Extract the [x, y] coordinate from the center of the cell holding the provided text.  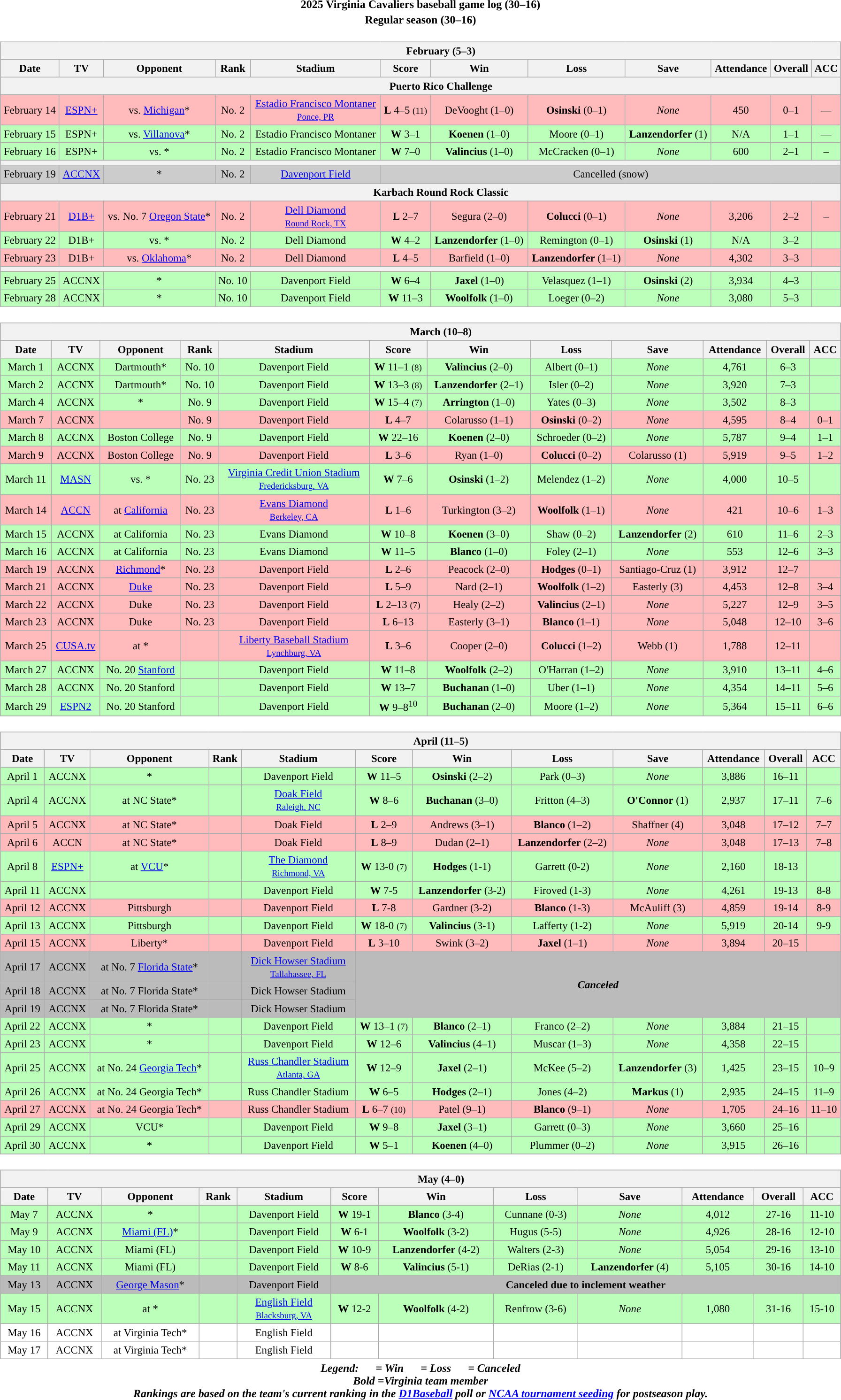
Buchanan (2–0) [479, 706]
29-16 [778, 1249]
10–9 [824, 1068]
Nard (2–1) [479, 586]
May 16 [24, 1332]
W 13–7 [398, 687]
Valincius (1–0) [479, 152]
W 6-1 [355, 1231]
Moore (0–1) [576, 134]
Cancelled (snow) [611, 174]
3–4 [825, 586]
5–6 [825, 687]
CUSA.tv [76, 646]
Patel (9–1) [462, 1109]
Jaxel (3–1) [462, 1127]
March 25 [26, 646]
L 2–13 (7) [398, 604]
11–9 [824, 1092]
Arrington (1–0) [479, 402]
Markus (1) [658, 1092]
Liberty* [149, 943]
Colucci (1–2) [571, 646]
4,354 [735, 687]
2–2 [791, 216]
Jaxel (2–1) [462, 1068]
23–15 [786, 1068]
3,502 [735, 402]
4,012 [718, 1214]
17–11 [786, 800]
March 15 [26, 534]
Blanco (1–0) [479, 551]
Albert (0–1) [571, 367]
10–6 [788, 510]
4,859 [734, 908]
April (11–5) [420, 741]
31-16 [778, 1309]
McKee (5–2) [562, 1068]
3,894 [734, 943]
W 11–3 [405, 298]
9–5 [788, 455]
April 18 [23, 991]
15-10 [822, 1309]
February 15 [30, 134]
Woolfolk (2–2) [479, 670]
Yates (0–3) [571, 402]
Hodges (1-1) [462, 866]
W 11–8 [398, 670]
Andrews (3–1) [462, 824]
February 23 [30, 258]
W 19-1 [355, 1214]
Valincius (3-1) [462, 925]
13-10 [822, 1249]
12–10 [788, 622]
February 22 [30, 240]
4–3 [791, 280]
Osinski (0–1) [576, 110]
Woolfolk (1–0) [479, 298]
Lanzendorfer (3) [658, 1068]
20–15 [786, 943]
7–8 [824, 842]
Blanco (9–1) [562, 1109]
March 2 [26, 385]
8-9 [824, 908]
W 7–0 [405, 152]
April 17 [23, 967]
March 8 [26, 438]
L 4–7 [398, 420]
April 8 [23, 866]
Barfield (1–0) [479, 258]
March 4 [26, 402]
Velasquez (1–1) [576, 280]
20-14 [786, 925]
March 7 [26, 420]
W 8-6 [355, 1267]
12–9 [788, 604]
Schroeder (0–2) [571, 438]
Miami (FL)* [150, 1231]
Moore (1–2) [571, 706]
14–11 [788, 687]
4,000 [735, 479]
May (4–0) [420, 1179]
Healy (2–2) [479, 604]
Webb (1) [658, 646]
May 15 [24, 1309]
McAuliff (3) [658, 908]
W 5–1 [384, 1145]
Lanzendorfer (3-2) [462, 890]
17–12 [786, 824]
W 8–6 [384, 800]
Koenen (3–0) [479, 534]
1,705 [734, 1109]
5,048 [735, 622]
3,660 [734, 1127]
Shaw (0–2) [571, 534]
4,358 [734, 1044]
Woolfolk (1–1) [571, 510]
W 9–8 [384, 1127]
W 11–1 (8) [398, 367]
April 22 [23, 1026]
May 11 [24, 1267]
15–11 [788, 706]
English FieldBlacksburg, VA [284, 1309]
L 2–6 [398, 569]
Lanzendorfer (1) [668, 134]
April 19 [23, 1008]
April 11 [23, 890]
April 15 [23, 943]
2,937 [734, 800]
17–13 [786, 842]
W 13–1 (7) [384, 1026]
L 5–9 [398, 586]
4,761 [735, 367]
Koenen (2–0) [479, 438]
5,787 [735, 438]
4,302 [741, 258]
5,054 [718, 1249]
Woolfolk (4-2) [436, 1309]
Richmond* [140, 569]
28-16 [778, 1231]
April 23 [23, 1044]
Blanco (3-4) [436, 1214]
7–3 [788, 385]
9–4 [788, 438]
Easterly (3–1) [479, 622]
11-10 [822, 1214]
DeRias (2-1) [536, 1267]
March 1 [26, 367]
Lanzendorfer (4-2) [436, 1249]
February 25 [30, 280]
13–11 [788, 670]
Lafferty (1-2) [562, 925]
18-13 [786, 866]
Garrett (0–3) [562, 1127]
19-14 [786, 908]
Lanzendorfer (2–2) [562, 842]
February 14 [30, 110]
L 4–5 (11) [405, 110]
W 7-5 [384, 890]
Koenen (1–0) [479, 134]
March 29 [26, 706]
3,206 [741, 216]
22–15 [786, 1044]
W 6–5 [384, 1092]
Evans DiamondBerkeley, CA [294, 510]
Melendez (1–2) [571, 479]
Peacock (2–0) [479, 569]
May 17 [24, 1350]
8–4 [788, 420]
April 25 [23, 1068]
April 4 [23, 800]
March 19 [26, 569]
W 3–1 [405, 134]
11–6 [788, 534]
7–7 [824, 824]
Blanco (1–2) [562, 824]
W 4–2 [405, 240]
8-8 [824, 890]
W 18-0 (7) [384, 925]
Woolfolk (1–2) [571, 586]
W 10–8 [398, 534]
2–1 [791, 152]
March 9 [26, 455]
7–6 [824, 800]
5,227 [735, 604]
May 9 [24, 1231]
February 28 [30, 298]
3,912 [735, 569]
Franco (2–2) [562, 1026]
Remington (0–1) [576, 240]
4,261 [734, 890]
1,788 [735, 646]
Osinski (1) [668, 240]
12-10 [822, 1231]
O'Harran (1–2) [571, 670]
Dell DiamondRound Rock, TX [315, 216]
1–3 [825, 510]
24–15 [786, 1092]
Shaffner (4) [658, 824]
Doak FieldRaleigh, NC [298, 800]
Loeger (0–2) [576, 298]
W 13-0 (7) [384, 866]
Valincius (5-1) [436, 1267]
14-10 [822, 1267]
Osinski (2–2) [462, 777]
May 7 [24, 1214]
Jaxel (1–0) [479, 280]
Valincius (2–0) [479, 367]
1,080 [718, 1309]
Park (0–3) [562, 777]
March 22 [26, 604]
Walters (2-3) [536, 1249]
11–10 [824, 1109]
Estadio Francisco MontanerPonce, PR [315, 110]
L 2–9 [384, 824]
Dick Howser StadiumTallahassee, FL [298, 967]
at VCU* [149, 866]
Hugus (5-5) [536, 1231]
May 13 [24, 1285]
March 11 [26, 479]
MASN [76, 479]
19-13 [786, 890]
Puerto Rico Challenge [420, 86]
Jaxel (1–1) [562, 943]
27-16 [778, 1214]
4,595 [735, 420]
W 13–3 (8) [398, 385]
W 6–4 [405, 280]
VCU* [149, 1127]
Renfrow (3-6) [536, 1309]
Osinski (2) [668, 280]
April 27 [23, 1109]
ESPN2 [76, 706]
3,915 [734, 1145]
4,453 [735, 586]
March 23 [26, 622]
Lanzendorfer (1–0) [479, 240]
March (10–8) [420, 332]
L 6–13 [398, 622]
Dudan (2–1) [462, 842]
L 6–7 (10) [384, 1109]
1,425 [734, 1068]
24–16 [786, 1109]
Osinski (1–2) [479, 479]
1–2 [825, 455]
4–6 [825, 670]
2–3 [825, 534]
March 16 [26, 551]
Karbach Round Rock Classic [420, 192]
Firoved (1-3) [562, 890]
May 10 [24, 1249]
2,935 [734, 1092]
Russ Chandler StadiumAtlanta, GA [298, 1068]
421 [735, 510]
553 [735, 551]
W 12–6 [384, 1044]
L 2–7 [405, 216]
Blanco (1–1) [571, 622]
vs. No. 7 Oregon State* [159, 216]
April 13 [23, 925]
9-9 [824, 925]
21–15 [786, 1026]
April 6 [23, 842]
Canceled [598, 985]
April 12 [23, 908]
Colucci (0–2) [571, 455]
W 12-2 [355, 1309]
DeVooght (1–0) [479, 110]
McCracken (0–1) [576, 152]
Ryan (1–0) [479, 455]
Blanco (2–1) [462, 1026]
W 12–9 [384, 1068]
Swink (3–2) [462, 943]
vs. Villanova* [159, 134]
Koenen (4–0) [462, 1145]
February 19 [30, 174]
April 29 [23, 1127]
5,364 [735, 706]
Cunnane (0-3) [536, 1214]
Liberty Baseball StadiumLynchburg, VA [294, 646]
Hodges (2–1) [462, 1092]
W 9–810 [398, 706]
12–8 [788, 586]
vs. Oklahoma* [159, 258]
25–16 [786, 1127]
April 30 [23, 1145]
March 14 [26, 510]
3,886 [734, 777]
Valincius (4–1) [462, 1044]
6–3 [788, 367]
Lanzendorfer (1–1) [576, 258]
3–2 [791, 240]
610 [735, 534]
3,910 [735, 670]
March 21 [26, 586]
Virginia Credit Union StadiumFredericksburg, VA [294, 479]
W 22–16 [398, 438]
Segura (2–0) [479, 216]
10–5 [788, 479]
Buchanan (3–0) [462, 800]
April 1 [23, 777]
Lanzendorfer (2) [658, 534]
Lanzendorfer (2–1) [479, 385]
3–5 [825, 604]
O'Connor (1) [658, 800]
30-16 [778, 1267]
450 [741, 110]
Plummer (0–2) [562, 1145]
Cooper (2–0) [479, 646]
Turkington (3–2) [479, 510]
Gardner (3-2) [462, 908]
W 7–6 [398, 479]
The DiamondRichmond, VA [298, 866]
L 4–5 [405, 258]
Colucci (0–1) [576, 216]
Lanzendorfer (4) [630, 1267]
February 21 [30, 216]
Muscar (1–3) [562, 1044]
12–11 [788, 646]
Santiago-Cruz (1) [658, 569]
February 16 [30, 152]
March 28 [26, 687]
L 7-8 [384, 908]
Easterly (3) [658, 586]
George Mason* [150, 1285]
12–7 [788, 569]
3–6 [825, 622]
16–11 [786, 777]
W 15–4 (7) [398, 402]
Uber (1–1) [571, 687]
8–3 [788, 402]
3,934 [741, 280]
Foley (2–1) [571, 551]
vs. Michigan* [159, 110]
5,105 [718, 1267]
3,884 [734, 1026]
Jones (4–2) [562, 1092]
L 3–10 [384, 943]
February (5–3) [420, 51]
Fritton (4–3) [562, 800]
26–16 [786, 1145]
5–3 [791, 298]
12–6 [788, 551]
Hodges (0–1) [571, 569]
Osinski (0–2) [571, 420]
4,926 [718, 1231]
600 [741, 152]
Garrett (0-2) [562, 866]
L 1–6 [398, 510]
Isler (0–2) [571, 385]
Colarusso (1) [658, 455]
3,080 [741, 298]
W 10-9 [355, 1249]
3,920 [735, 385]
April 26 [23, 1092]
Colarusso (1–1) [479, 420]
L 8–9 [384, 842]
March 27 [26, 670]
April 5 [23, 824]
Canceled due to inclement weather [586, 1285]
Blanco (1-3) [562, 908]
6–6 [825, 706]
Valincius (2–1) [571, 604]
Woolfolk (3-2) [436, 1231]
2,160 [734, 866]
Buchanan (1–0) [479, 687]
